From the cell containing the given text, extract its center point as (X, Y) coordinate. 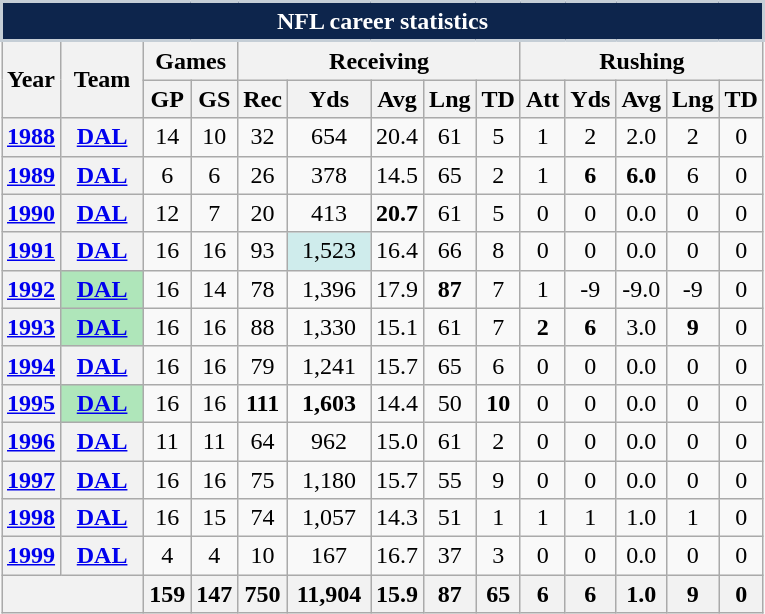
NFL career statistics (383, 22)
1,241 (328, 365)
1990 (32, 213)
15.0 (398, 441)
88 (263, 327)
1,523 (328, 251)
12 (168, 213)
2.0 (642, 137)
1992 (32, 289)
26 (263, 175)
64 (263, 441)
14.4 (398, 403)
14.3 (398, 518)
Team (102, 80)
962 (328, 441)
147 (214, 594)
1,180 (328, 479)
3.0 (642, 327)
Year (32, 80)
GS (214, 99)
15.1 (398, 327)
15 (214, 518)
Rushing (642, 60)
3 (498, 556)
1999 (32, 556)
16.7 (398, 556)
79 (263, 365)
78 (263, 289)
17.9 (398, 289)
Rec (263, 99)
1996 (32, 441)
1994 (32, 365)
32 (263, 137)
1988 (32, 137)
1,330 (328, 327)
1989 (32, 175)
Att (542, 99)
1991 (32, 251)
20 (263, 213)
1997 (32, 479)
11,904 (328, 594)
159 (168, 594)
75 (263, 479)
74 (263, 518)
GP (168, 99)
111 (263, 403)
1998 (32, 518)
Games (191, 60)
8 (498, 251)
1993 (32, 327)
16.4 (398, 251)
15.9 (398, 594)
378 (328, 175)
1,057 (328, 518)
Receiving (380, 60)
1,396 (328, 289)
167 (328, 556)
654 (328, 137)
93 (263, 251)
20.4 (398, 137)
20.7 (398, 213)
66 (450, 251)
750 (263, 594)
14.5 (398, 175)
51 (450, 518)
50 (450, 403)
1995 (32, 403)
413 (328, 213)
6.0 (642, 175)
55 (450, 479)
37 (450, 556)
1,603 (328, 403)
-9.0 (642, 289)
